Locate the cell with the specified text and output its [x, y] center coordinate. 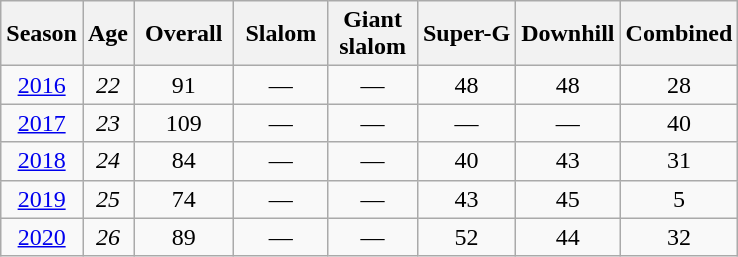
2017 [42, 123]
45 [568, 199]
28 [679, 85]
Combined [679, 34]
52 [466, 237]
Super-G [466, 34]
31 [679, 161]
84 [184, 161]
2020 [42, 237]
2019 [42, 199]
25 [108, 199]
109 [184, 123]
32 [679, 237]
2016 [42, 85]
89 [184, 237]
74 [184, 199]
Downhill [568, 34]
2018 [42, 161]
Giant slalom [373, 34]
Season [42, 34]
Age [108, 34]
Overall [184, 34]
44 [568, 237]
23 [108, 123]
91 [184, 85]
5 [679, 199]
Slalom [281, 34]
22 [108, 85]
26 [108, 237]
24 [108, 161]
